Locate the cell with the specified text and output its [X, Y] center coordinate. 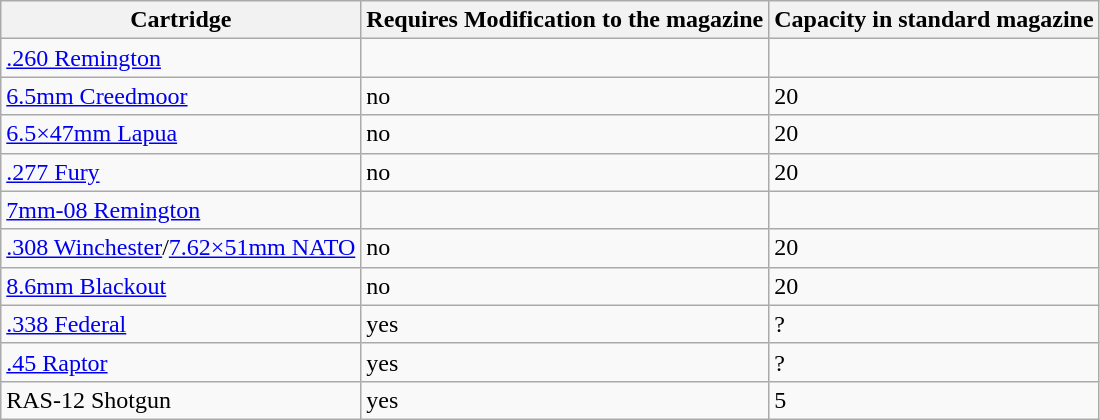
5 [934, 400]
Cartridge [181, 20]
.308 Winchester/7.62×51mm NATO [181, 248]
RAS-12 Shotgun [181, 400]
6.5mm Creedmoor [181, 96]
Capacity in standard magazine [934, 20]
8.6mm Blackout [181, 286]
.260 Remington [181, 58]
.45 Raptor [181, 362]
Requires Modification to the magazine [565, 20]
.338 Federal [181, 324]
7mm-08 Remington [181, 210]
6.5×47mm Lapua [181, 134]
.277 Fury [181, 172]
